Identify which cell holds the provided text, then report its (x, y) central coordinate. 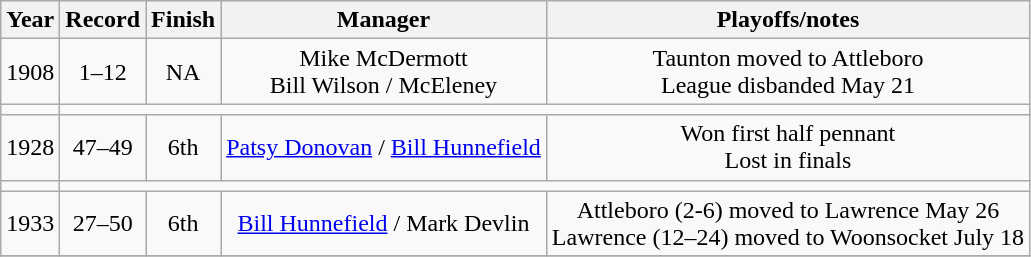
NA (184, 72)
Bill Hunnefield / Mark Devlin (384, 224)
1908 (30, 72)
Year (30, 20)
27–50 (103, 224)
Playoffs/notes (788, 20)
Record (103, 20)
47–49 (103, 148)
Mike McDermott Bill Wilson / McEleney (384, 72)
1–12 (103, 72)
Patsy Donovan / Bill Hunnefield (384, 148)
Attleboro (2-6) moved to Lawrence May 26Lawrence (12–24) moved to Woonsocket July 18 (788, 224)
1928 (30, 148)
1933 (30, 224)
Taunton moved to AttleboroLeague disbanded May 21 (788, 72)
Finish (184, 20)
Won first half pennantLost in finals (788, 148)
Manager (384, 20)
